For the text-containing cell, return its midpoint in (x, y) coordinate format. 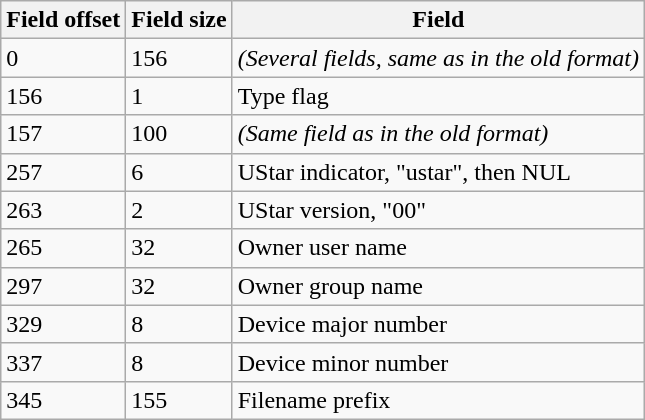
Owner group name (438, 286)
(Same field as in the old format) (438, 134)
155 (179, 400)
1 (179, 96)
100 (179, 134)
263 (64, 210)
0 (64, 58)
Field size (179, 20)
6 (179, 172)
UStar indicator, "ustar", then NUL (438, 172)
2 (179, 210)
(Several fields, same as in the old format) (438, 58)
Device minor number (438, 362)
345 (64, 400)
UStar version, "00" (438, 210)
257 (64, 172)
Field (438, 20)
337 (64, 362)
329 (64, 324)
Filename prefix (438, 400)
297 (64, 286)
265 (64, 248)
Owner user name (438, 248)
Field offset (64, 20)
Type flag (438, 96)
157 (64, 134)
Device major number (438, 324)
